From the cell containing the given text, extract its center point as [X, Y] coordinate. 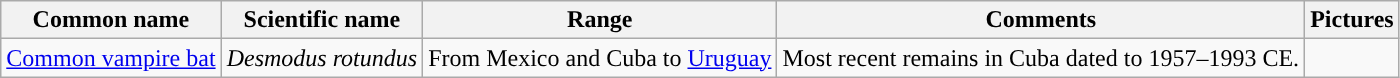
Pictures [1352, 20]
Common vampire bat [111, 58]
Desmodus rotundus [322, 58]
Most recent remains in Cuba dated to 1957–1993 CE. [1041, 58]
Range [600, 20]
Comments [1041, 20]
From Mexico and Cuba to Uruguay [600, 58]
Scientific name [322, 20]
Common name [111, 20]
